Scan for the cell matching the given text and deliver its (X, Y) coordinate at center. 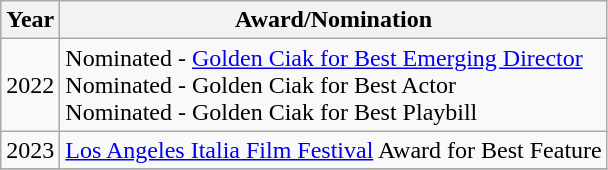
2023 (30, 150)
Award/Nomination (334, 20)
Los Angeles Italia Film Festival Award for Best Feature (334, 150)
Nominated - Golden Ciak for Best Emerging DirectorNominated - Golden Ciak for Best ActorNominated - Golden Ciak for Best Playbill (334, 85)
Year (30, 20)
2022 (30, 85)
